Pinpoint the cell where the given text exists, returning its (x, y) midpoint coordinate. 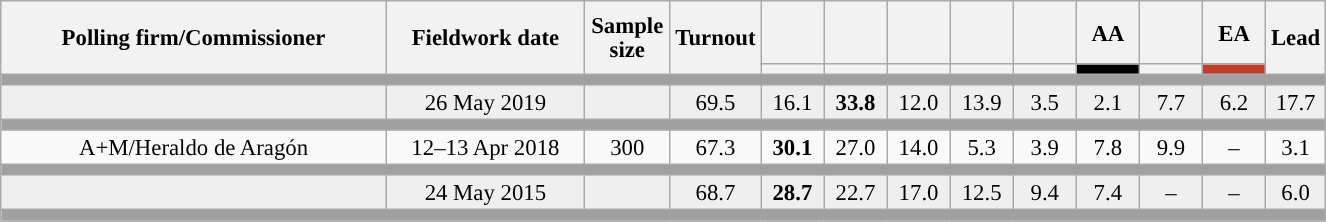
Fieldwork date (485, 38)
17.7 (1296, 102)
22.7 (856, 194)
Polling firm/Commissioner (194, 38)
33.8 (856, 102)
9.4 (1044, 194)
Lead (1296, 38)
Sample size (627, 38)
3.1 (1296, 148)
7.8 (1108, 148)
A+M/Heraldo de Aragón (194, 148)
3.9 (1044, 148)
24 May 2015 (485, 194)
12.0 (918, 102)
EA (1234, 32)
5.3 (982, 148)
7.4 (1108, 194)
14.0 (918, 148)
13.9 (982, 102)
6.2 (1234, 102)
Turnout (716, 38)
7.7 (1170, 102)
27.0 (856, 148)
30.1 (792, 148)
AA (1108, 32)
67.3 (716, 148)
12.5 (982, 194)
69.5 (716, 102)
68.7 (716, 194)
6.0 (1296, 194)
26 May 2019 (485, 102)
300 (627, 148)
3.5 (1044, 102)
9.9 (1170, 148)
12–13 Apr 2018 (485, 148)
28.7 (792, 194)
16.1 (792, 102)
17.0 (918, 194)
2.1 (1108, 102)
